Capture the cell that displays the provided text and extract its (x, y) central coordinate. 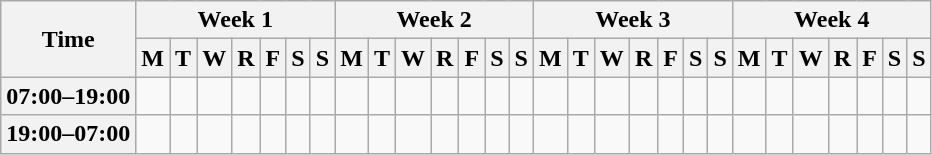
Week 4 (832, 20)
Time (68, 39)
Week 3 (632, 20)
07:00–19:00 (68, 96)
Week 1 (236, 20)
Week 2 (434, 20)
19:00–07:00 (68, 134)
